Find where the given text appears and provide that cell's center as [x, y] coordinate. 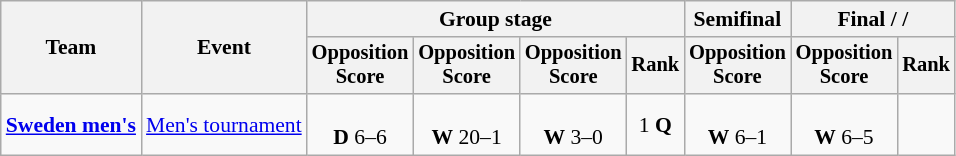
W 20–1 [466, 124]
D 6–6 [360, 124]
Final / / [873, 19]
Men's tournament [224, 124]
Team [71, 48]
W 6–1 [738, 124]
Semifinal [738, 19]
1 Q [656, 124]
Group stage [496, 19]
W 6–5 [844, 124]
Sweden men's [71, 124]
W 3–0 [574, 124]
Event [224, 48]
